Pinpoint the cell where the given text exists, returning its [X, Y] midpoint coordinate. 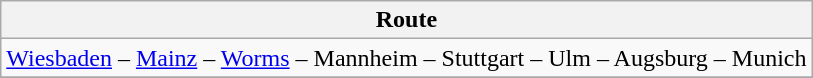
Route [406, 20]
Wiesbaden – Mainz – Worms – Mannheim – Stuttgart – Ulm – Augsburg – Munich [406, 58]
